Extract the (x, y) coordinate from the center of the cell holding the provided text.  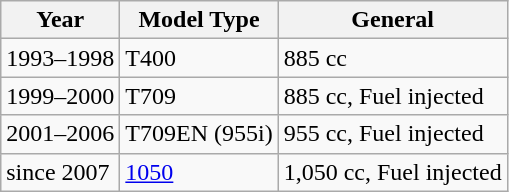
Year (60, 20)
885 cc, Fuel injected (392, 96)
885 cc (392, 58)
Model Type (199, 20)
1,050 cc, Fuel injected (392, 172)
1993–1998 (60, 58)
General (392, 20)
since 2007 (60, 172)
T709EN (955i) (199, 134)
2001–2006 (60, 134)
1050 (199, 172)
T400 (199, 58)
T709 (199, 96)
955 cc, Fuel injected (392, 134)
1999–2000 (60, 96)
